Provide the (X, Y) coordinate of the cell's center where the given text is located.  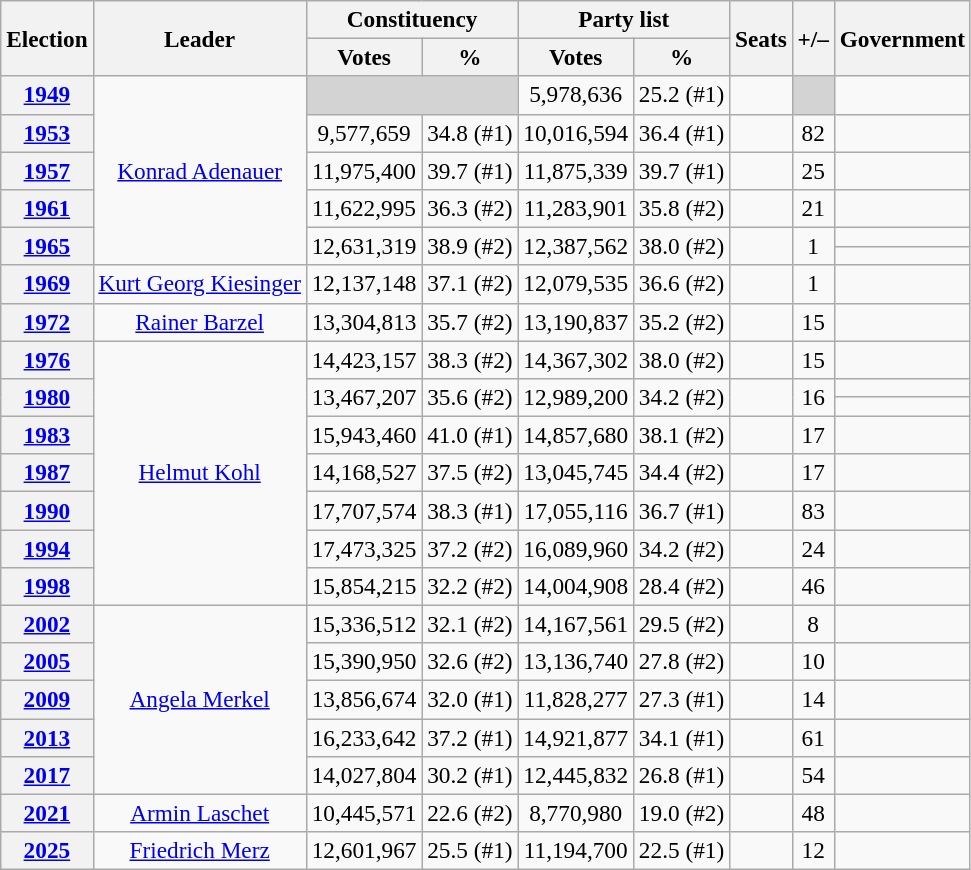
14 (813, 699)
34.8 (#1) (470, 133)
10,016,594 (576, 133)
22.5 (#1) (681, 850)
32.1 (#2) (470, 624)
1969 (47, 284)
35.8 (#2) (681, 208)
36.3 (#2) (470, 208)
Kurt Georg Kiesinger (200, 284)
34.1 (#1) (681, 737)
14,367,302 (576, 359)
38.3 (#1) (470, 510)
Rainer Barzel (200, 322)
34.4 (#2) (681, 473)
1965 (47, 246)
1998 (47, 586)
22.6 (#2) (470, 813)
11,622,995 (364, 208)
12,079,535 (576, 284)
1994 (47, 548)
14,857,680 (576, 435)
13,856,674 (364, 699)
26.8 (#1) (681, 775)
14,167,561 (576, 624)
Election (47, 38)
12,445,832 (576, 775)
17,473,325 (364, 548)
25 (813, 170)
37.5 (#2) (470, 473)
38.3 (#2) (470, 359)
37.1 (#2) (470, 284)
2021 (47, 813)
35.2 (#2) (681, 322)
14,423,157 (364, 359)
Konrad Adenauer (200, 170)
37.2 (#2) (470, 548)
2009 (47, 699)
15,854,215 (364, 586)
12,137,148 (364, 284)
1976 (47, 359)
1961 (47, 208)
37.2 (#1) (470, 737)
Friedrich Merz (200, 850)
11,975,400 (364, 170)
8 (813, 624)
11,283,901 (576, 208)
Helmut Kohl (200, 472)
83 (813, 510)
11,875,339 (576, 170)
15,390,950 (364, 662)
36.6 (#2) (681, 284)
82 (813, 133)
Government (902, 38)
11,828,277 (576, 699)
+/– (813, 38)
1949 (47, 95)
Armin Laschet (200, 813)
11,194,700 (576, 850)
14,027,804 (364, 775)
1953 (47, 133)
24 (813, 548)
13,045,745 (576, 473)
30.2 (#1) (470, 775)
35.7 (#2) (470, 322)
Party list (624, 19)
35.6 (#2) (470, 397)
17,055,116 (576, 510)
1972 (47, 322)
12,387,562 (576, 246)
2002 (47, 624)
Constituency (412, 19)
32.0 (#1) (470, 699)
13,136,740 (576, 662)
12,989,200 (576, 397)
25.5 (#1) (470, 850)
36.4 (#1) (681, 133)
15,943,460 (364, 435)
12 (813, 850)
13,304,813 (364, 322)
48 (813, 813)
Angela Merkel (200, 700)
14,168,527 (364, 473)
14,921,877 (576, 737)
8,770,980 (576, 813)
32.2 (#2) (470, 586)
16 (813, 397)
61 (813, 737)
46 (813, 586)
Leader (200, 38)
32.6 (#2) (470, 662)
13,467,207 (364, 397)
2017 (47, 775)
9,577,659 (364, 133)
16,233,642 (364, 737)
27.3 (#1) (681, 699)
15,336,512 (364, 624)
1987 (47, 473)
Seats (762, 38)
29.5 (#2) (681, 624)
10 (813, 662)
1983 (47, 435)
17,707,574 (364, 510)
38.9 (#2) (470, 246)
12,601,967 (364, 850)
19.0 (#2) (681, 813)
2025 (47, 850)
38.1 (#2) (681, 435)
54 (813, 775)
28.4 (#2) (681, 586)
14,004,908 (576, 586)
1957 (47, 170)
1990 (47, 510)
41.0 (#1) (470, 435)
16,089,960 (576, 548)
10,445,571 (364, 813)
21 (813, 208)
12,631,319 (364, 246)
36.7 (#1) (681, 510)
27.8 (#2) (681, 662)
25.2 (#1) (681, 95)
2013 (47, 737)
5,978,636 (576, 95)
1980 (47, 397)
2005 (47, 662)
13,190,837 (576, 322)
